Detect which cell encompasses the target text, then output its (X, Y) center coordinate. 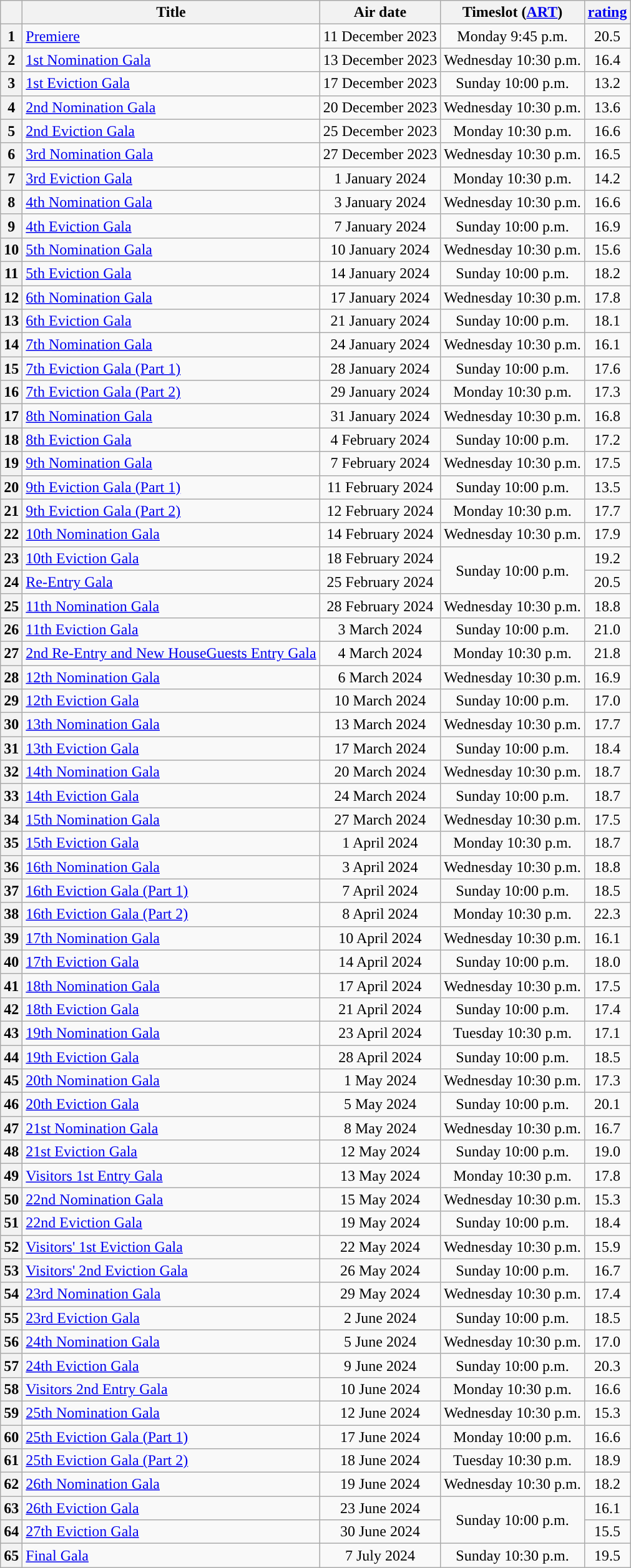
6 (11, 155)
7 July 2024 (380, 1556)
23 June 2024 (380, 1508)
53 (11, 1270)
7 February 2024 (380, 463)
14.2 (607, 178)
17 June 2024 (380, 1436)
23rd Nomination Gala (171, 1294)
3 January 2024 (380, 202)
8 May 2024 (380, 1128)
11 February 2024 (380, 487)
21.8 (607, 653)
17.1 (607, 1033)
20 December 2023 (380, 107)
17 January 2024 (380, 298)
46 (11, 1105)
9th Eviction Gala (Part 2) (171, 511)
15.9 (607, 1247)
2nd Nomination Gala (171, 107)
14 February 2024 (380, 535)
Monday 10:00 p.m. (512, 1436)
22.3 (607, 914)
20.3 (607, 1365)
11th Nomination Gala (171, 606)
2 (11, 60)
18.0 (607, 962)
26th Nomination Gala (171, 1484)
25th Eviction Gala (Part 2) (171, 1461)
14 April 2024 (380, 962)
11 (11, 273)
18.9 (607, 1461)
6th Eviction Gala (171, 321)
13th Nomination Gala (171, 725)
4 February 2024 (380, 440)
39 (11, 938)
17 December 2023 (380, 84)
Final Gala (171, 1556)
3rd Eviction Gala (171, 178)
16th Nomination Gala (171, 867)
44 (11, 1057)
35 (11, 843)
19.5 (607, 1556)
Monday 9:45 p.m. (512, 36)
17.9 (607, 535)
43 (11, 1033)
14 January 2024 (380, 273)
Title (171, 12)
21st Nomination Gala (171, 1128)
17.6 (607, 369)
6th Nomination Gala (171, 298)
12 June 2024 (380, 1413)
3 March 2024 (380, 629)
25 December 2023 (380, 131)
18th Nomination Gala (171, 985)
19.2 (607, 558)
5 (11, 131)
1 (11, 36)
16 (11, 392)
18.1 (607, 321)
27 December 2023 (380, 155)
1st Eviction Gala (171, 84)
23rd Eviction Gala (171, 1318)
31 January 2024 (380, 416)
13.2 (607, 84)
7 January 2024 (380, 226)
42 (11, 1009)
29 May 2024 (380, 1294)
4th Nomination Gala (171, 202)
38 (11, 914)
10 June 2024 (380, 1389)
20th Eviction Gala (171, 1105)
49 (11, 1176)
17 (11, 416)
28 April 2024 (380, 1057)
5 June 2024 (380, 1342)
63 (11, 1508)
21 April 2024 (380, 1009)
7 (11, 178)
25th Eviction Gala (Part 1) (171, 1436)
13 December 2023 (380, 60)
15 (11, 369)
Visitors 2nd Entry Gala (171, 1389)
9 June 2024 (380, 1365)
10 (11, 249)
16.8 (607, 416)
50 (11, 1199)
17th Nomination Gala (171, 938)
19th Nomination Gala (171, 1033)
1 May 2024 (380, 1081)
10 January 2024 (380, 249)
23 April 2024 (380, 1033)
40 (11, 962)
24th Eviction Gala (171, 1365)
13 May 2024 (380, 1176)
16th Eviction Gala (Part 2) (171, 914)
27th Eviction Gala (171, 1532)
36 (11, 867)
32 (11, 772)
Premiere (171, 36)
20 (11, 487)
3 April 2024 (380, 867)
15th Eviction Gala (171, 843)
2nd Re-Entry and New HouseGuests Entry Gala (171, 653)
1 January 2024 (380, 178)
9th Eviction Gala (Part 1) (171, 487)
2 June 2024 (380, 1318)
5 May 2024 (380, 1105)
20 March 2024 (380, 772)
7th Eviction Gala (Part 1) (171, 369)
27 March 2024 (380, 820)
15 May 2024 (380, 1199)
14th Eviction Gala (171, 796)
Sunday 10:30 p.m. (512, 1556)
11th Eviction Gala (171, 629)
41 (11, 985)
Visitors' 2nd Eviction Gala (171, 1270)
26th Eviction Gala (171, 1508)
12 (11, 298)
3rd Nomination Gala (171, 155)
Re-Entry Gala (171, 582)
52 (11, 1247)
rating (607, 12)
24th Nomination Gala (171, 1342)
9 (11, 226)
14th Nomination Gala (171, 772)
13.5 (607, 487)
48 (11, 1152)
19th Eviction Gala (171, 1057)
10th Eviction Gala (171, 558)
8th Nomination Gala (171, 416)
58 (11, 1389)
18 February 2024 (380, 558)
2nd Eviction Gala (171, 131)
8 (11, 202)
3 (11, 84)
7th Nomination Gala (171, 345)
20.1 (607, 1105)
62 (11, 1484)
4 (11, 107)
22nd Nomination Gala (171, 1199)
14 (11, 345)
Visitors' 1st Eviction Gala (171, 1247)
22 May 2024 (380, 1247)
18 (11, 440)
21.0 (607, 629)
28 February 2024 (380, 606)
25 (11, 606)
30 June 2024 (380, 1532)
7th Eviction Gala (Part 2) (171, 392)
60 (11, 1436)
1 April 2024 (380, 843)
28 (11, 677)
7 April 2024 (380, 891)
12th Nomination Gala (171, 677)
15.6 (607, 249)
Timeslot (ART) (512, 12)
17.2 (607, 440)
25 February 2024 (380, 582)
18th Eviction Gala (171, 1009)
6 March 2024 (380, 677)
23 (11, 558)
26 May 2024 (380, 1270)
21 (11, 511)
24 March 2024 (380, 796)
51 (11, 1223)
19.0 (607, 1152)
19 June 2024 (380, 1484)
61 (11, 1461)
65 (11, 1556)
64 (11, 1532)
13th Eviction Gala (171, 748)
16.5 (607, 155)
28 January 2024 (380, 369)
33 (11, 796)
21 January 2024 (380, 321)
22nd Eviction Gala (171, 1223)
55 (11, 1318)
31 (11, 748)
10 April 2024 (380, 938)
16th Eviction Gala (Part 1) (171, 891)
17th Eviction Gala (171, 962)
Air date (380, 12)
15.5 (607, 1532)
59 (11, 1413)
12 May 2024 (380, 1152)
27 (11, 653)
30 (11, 725)
57 (11, 1365)
56 (11, 1342)
5th Eviction Gala (171, 273)
10th Nomination Gala (171, 535)
17 March 2024 (380, 748)
4th Eviction Gala (171, 226)
45 (11, 1081)
12 February 2024 (380, 511)
17 April 2024 (380, 985)
47 (11, 1128)
5th Nomination Gala (171, 249)
29 (11, 701)
26 (11, 629)
54 (11, 1294)
19 May 2024 (380, 1223)
19 (11, 463)
16.4 (607, 60)
34 (11, 820)
9th Nomination Gala (171, 463)
13.6 (607, 107)
Visitors 1st Entry Gala (171, 1176)
8th Eviction Gala (171, 440)
20th Nomination Gala (171, 1081)
18 June 2024 (380, 1461)
21st Eviction Gala (171, 1152)
4 March 2024 (380, 653)
24 (11, 582)
13 (11, 321)
1st Nomination Gala (171, 60)
25th Nomination Gala (171, 1413)
22 (11, 535)
11 December 2023 (380, 36)
10 March 2024 (380, 701)
8 April 2024 (380, 914)
13 March 2024 (380, 725)
15th Nomination Gala (171, 820)
29 January 2024 (380, 392)
12th Eviction Gala (171, 701)
24 January 2024 (380, 345)
37 (11, 891)
